Locate the cell with the specified text and output its [x, y] center coordinate. 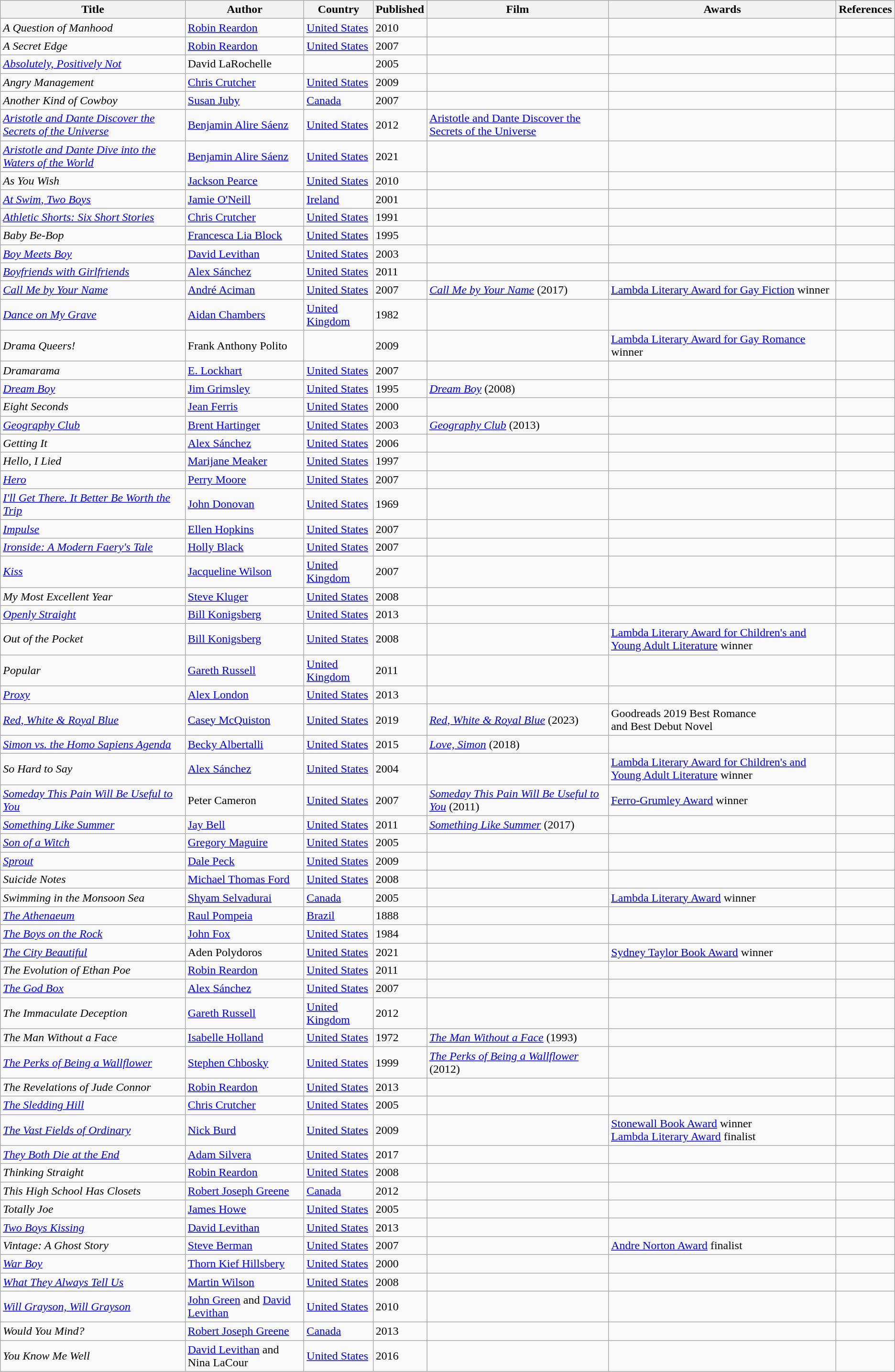
Totally Joe [93, 1209]
My Most Excellent Year [93, 596]
As You Wish [93, 181]
Aristotle and Dante Dive into the Waters of the World [93, 156]
I'll Get There. It Better Be Worth the Trip [93, 504]
2004 [400, 769]
Out of the Pocket [93, 640]
Susan Juby [245, 100]
Author [245, 10]
The God Box [93, 989]
Something Like Summer (2017) [518, 825]
John Donovan [245, 504]
They Both Die at the End [93, 1154]
Geography Club (2013) [518, 425]
Call Me by Your Name [93, 290]
1969 [400, 504]
Gregory Maguire [245, 843]
Ferro-Grumley Award winner [722, 800]
Boy Meets Boy [93, 254]
Title [93, 10]
Something Like Summer [93, 825]
Thinking Straight [93, 1173]
Openly Straight [93, 615]
1984 [400, 934]
Hello, I Lied [93, 461]
Perry Moore [245, 479]
The Perks of Being a Wallflower (2012) [518, 1062]
Brazil [338, 915]
Suicide Notes [93, 879]
The Revelations of Jude Connor [93, 1087]
Lambda Literary Award for Gay Fiction winner [722, 290]
Country [338, 10]
Athletic Shorts: Six Short Stories [93, 217]
1997 [400, 461]
Ironside: A Modern Faery's Tale [93, 547]
Red, White & Royal Blue (2023) [518, 720]
Nick Burd [245, 1130]
Stephen Chbosky [245, 1062]
Lambda Literary Award for Gay Romance winner [722, 346]
2001 [400, 199]
Love, Simon (2018) [518, 744]
Marijane Meaker [245, 461]
This High School Has Closets [93, 1191]
Peter Cameron [245, 800]
Swimming in the Monsoon Sea [93, 897]
Someday This Pain Will Be Useful to You (2011) [518, 800]
2016 [400, 1356]
Getting It [93, 443]
John Fox [245, 934]
Dance on My Grave [93, 315]
The Immaculate Deception [93, 1013]
Jacqueline Wilson [245, 572]
David LaRochelle [245, 64]
Dale Peck [245, 861]
Dramarama [93, 370]
E. Lockhart [245, 370]
Will Grayson, Will Grayson [93, 1307]
The City Beautiful [93, 952]
Geography Club [93, 425]
Simon vs. the Homo Sapiens Agenda [93, 744]
The Athenaeum [93, 915]
1972 [400, 1038]
Brent Hartinger [245, 425]
The Boys on the Rock [93, 934]
James Howe [245, 1209]
Son of a Witch [93, 843]
Proxy [93, 695]
Call Me by Your Name (2017) [518, 290]
Jamie O'Neill [245, 199]
2015 [400, 744]
Michael Thomas Ford [245, 879]
At Swim, Two Boys [93, 199]
Aidan Chambers [245, 315]
Thorn Kief Hillsbery [245, 1263]
1999 [400, 1062]
Eight Seconds [93, 407]
Dream Boy [93, 389]
Someday This Pain Will Be Useful to You [93, 800]
Published [400, 10]
References [865, 10]
Drama Queers! [93, 346]
Red, White & Royal Blue [93, 720]
Martin Wilson [245, 1282]
The Sledding Hill [93, 1105]
Awards [722, 10]
Holly Black [245, 547]
Two Boys Kissing [93, 1227]
Jean Ferris [245, 407]
Goodreads 2019 Best Romanceand Best Debut Novel [722, 720]
2017 [400, 1154]
The Man Without a Face [93, 1038]
The Perks of Being a Wallflower [93, 1062]
Dream Boy (2008) [518, 389]
A Secret Edge [93, 46]
Lambda Literary Award winner [722, 897]
Becky Albertalli [245, 744]
Steve Kluger [245, 596]
Another Kind of Cowboy [93, 100]
1982 [400, 315]
Jay Bell [245, 825]
Alex London [245, 695]
The Man Without a Face (1993) [518, 1038]
Hero [93, 479]
Casey McQuiston [245, 720]
A Question of Manhood [93, 28]
What They Always Tell Us [93, 1282]
Jackson Pearce [245, 181]
Baby Be-Bop [93, 235]
Sprout [93, 861]
Sydney Taylor Book Award winner [722, 952]
Frank Anthony Polito [245, 346]
1888 [400, 915]
Jim Grimsley [245, 389]
Vintage: A Ghost Story [93, 1245]
1991 [400, 217]
Ireland [338, 199]
Boyfriends with Girlfriends [93, 272]
You Know Me Well [93, 1356]
2006 [400, 443]
Popular [93, 670]
Isabelle Holland [245, 1038]
The Evolution of Ethan Poe [93, 970]
Aden Polydoros [245, 952]
Andre Norton Award finalist [722, 1245]
War Boy [93, 1263]
Kiss [93, 572]
Absolutely, Positively Not [93, 64]
Film [518, 10]
2019 [400, 720]
Steve Berman [245, 1245]
Impulse [93, 529]
Ellen Hopkins [245, 529]
Angry Management [93, 82]
Adam Silvera [245, 1154]
Would You Mind? [93, 1331]
John Green and David Levithan [245, 1307]
Raul Pompeia [245, 915]
Francesca Lia Block [245, 235]
So Hard to Say [93, 769]
David Levithan and Nina LaCour [245, 1356]
André Aciman [245, 290]
Stonewall Book Award winnerLambda Literary Award finalist [722, 1130]
Shyam Selvadurai [245, 897]
The Vast Fields of Ordinary [93, 1130]
